Identify which cell holds the provided text, then report its (X, Y) central coordinate. 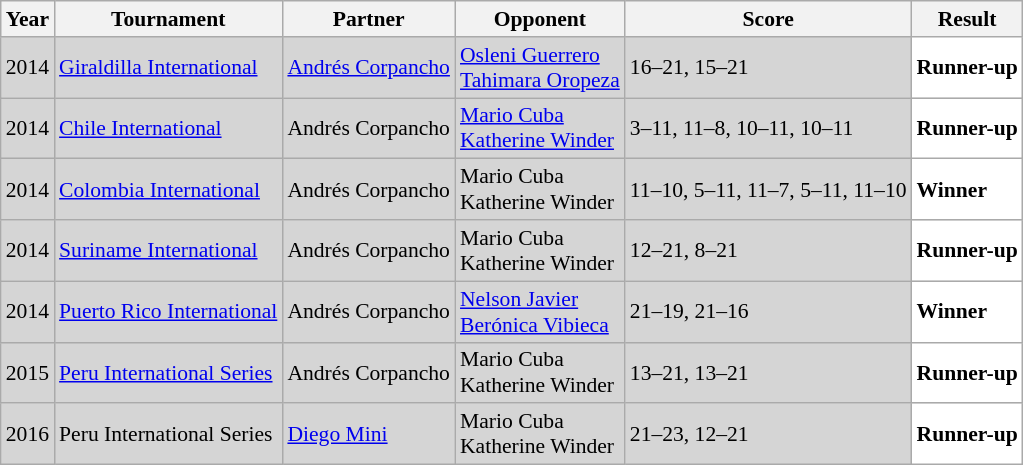
21–19, 21–16 (768, 312)
Diego Mini (368, 434)
Giraldilla International (168, 68)
Puerto Rico International (168, 312)
Osleni Guerrero Tahimara Oropeza (540, 68)
13–21, 13–21 (768, 372)
2015 (28, 372)
16–21, 15–21 (768, 68)
Tournament (168, 19)
12–21, 8–21 (768, 250)
Colombia International (168, 190)
Year (28, 19)
2016 (28, 434)
Opponent (540, 19)
Score (768, 19)
Partner (368, 19)
3–11, 11–8, 10–11, 10–11 (768, 128)
Result (968, 19)
11–10, 5–11, 11–7, 5–11, 11–10 (768, 190)
Nelson Javier Berónica Vibieca (540, 312)
Chile International (168, 128)
Suriname International (168, 250)
21–23, 12–21 (768, 434)
